Identify which cell holds the provided text, then report its [X, Y] central coordinate. 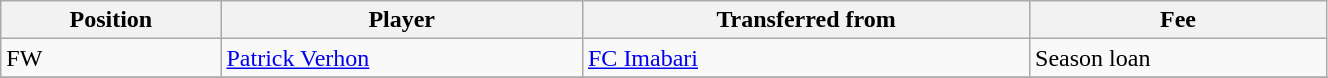
Transferred from [806, 20]
Fee [1178, 20]
Player [402, 20]
FC Imabari [806, 58]
FW [111, 58]
Season loan [1178, 58]
Patrick Verhon [402, 58]
Position [111, 20]
